Extract the [X, Y] coordinate from the center of the cell holding the provided text.  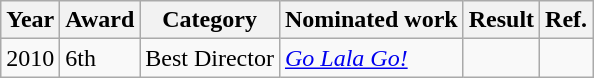
Result [501, 20]
Go Lala Go! [371, 58]
Best Director [210, 58]
6th [100, 58]
2010 [30, 58]
Category [210, 20]
Award [100, 20]
Year [30, 20]
Ref. [566, 20]
Nominated work [371, 20]
